Output the [x, y] coordinate of the center of the cell containing the given text.  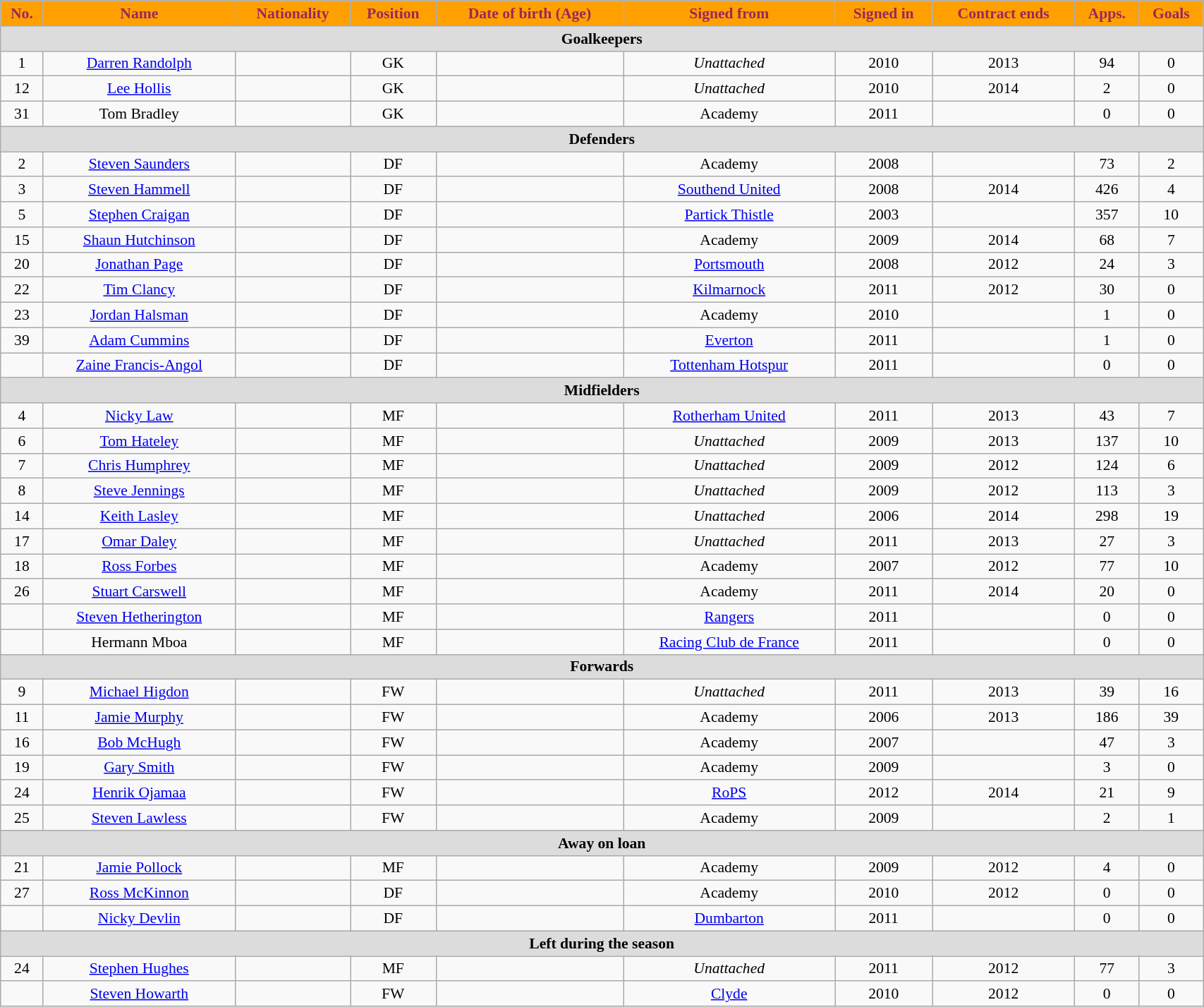
124 [1107, 466]
Lee Hollis [139, 89]
Everton [729, 340]
22 [22, 290]
Jonathan Page [139, 265]
Jamie Murphy [139, 718]
18 [22, 567]
Nicky Law [139, 416]
Hermann Mboa [139, 642]
Shaun Hutchinson [139, 240]
5 [22, 215]
Rotherham United [729, 416]
298 [1107, 517]
137 [1107, 441]
Adam Cummins [139, 340]
Omar Daley [139, 541]
113 [1107, 491]
31 [22, 114]
Bob McHugh [139, 742]
Stuart Carswell [139, 592]
Jamie Pollock [139, 868]
Stephen Hughes [139, 969]
26 [22, 592]
Southend United [729, 190]
Goals [1171, 13]
Stephen Craigan [139, 215]
Henrik Ojamaa [139, 793]
Steven Howarth [139, 994]
Gary Smith [139, 768]
14 [22, 517]
Steven Saunders [139, 164]
Nicky Devlin [139, 919]
RoPS [729, 793]
11 [22, 718]
Defenders [602, 139]
Michael Higdon [139, 692]
Nationality [293, 13]
Tottenham Hotspur [729, 366]
Position [393, 13]
43 [1107, 416]
47 [1107, 742]
357 [1107, 215]
Tom Bradley [139, 114]
Apps. [1107, 13]
Clyde [729, 994]
Away on loan [602, 843]
Signed in [884, 13]
23 [22, 315]
8 [22, 491]
Goalkeepers [602, 39]
Partick Thistle [729, 215]
Contract ends [1004, 13]
186 [1107, 718]
Date of birth (Age) [530, 13]
Dumbarton [729, 919]
Steven Hammell [139, 190]
12 [22, 89]
Rangers [729, 617]
94 [1107, 64]
426 [1107, 190]
Jordan Halsman [139, 315]
Ross Forbes [139, 567]
Kilmarnock [729, 290]
Racing Club de France [729, 642]
Ross McKinnon [139, 893]
Portsmouth [729, 265]
Steven Hetherington [139, 617]
Midfielders [602, 391]
25 [22, 818]
30 [1107, 290]
Forwards [602, 667]
2003 [884, 215]
73 [1107, 164]
Left during the season [602, 943]
Steven Lawless [139, 818]
Signed from [729, 13]
Darren Randolph [139, 64]
17 [22, 541]
15 [22, 240]
No. [22, 13]
Tom Hateley [139, 441]
Zaine Francis-Angol [139, 366]
Name [139, 13]
Keith Lasley [139, 517]
Tim Clancy [139, 290]
Chris Humphrey [139, 466]
68 [1107, 240]
Steve Jennings [139, 491]
